Capture the cell that displays the provided text and extract its [X, Y] central coordinate. 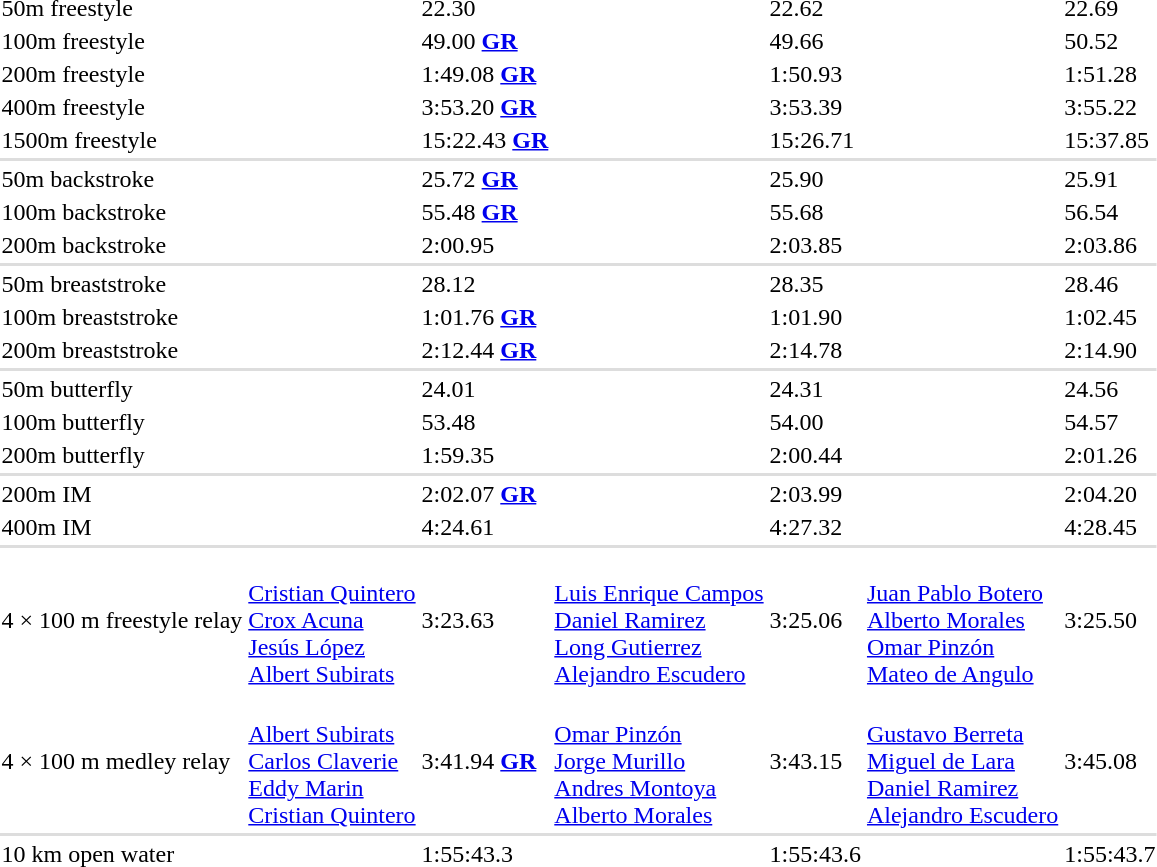
100m freestyle [122, 41]
200m butterfly [122, 455]
54.00 [815, 422]
50m backstroke [122, 179]
25.91 [1110, 179]
3:55.22 [1110, 107]
3:53.39 [815, 107]
54.57 [1110, 422]
3:43.15 [815, 761]
55.48 GR [485, 212]
49.00 GR [485, 41]
200m backstroke [122, 245]
28.46 [1110, 284]
2:03.85 [815, 245]
200m breaststroke [122, 350]
Gustavo BerretaMiguel de LaraDaniel RamirezAlejandro Escudero [962, 761]
1500m freestyle [122, 140]
1:02.45 [1110, 317]
50m breaststroke [122, 284]
100m butterfly [122, 422]
53.48 [485, 422]
Cristian QuinteroCrox AcunaJesús LópezAlbert Subirats [332, 620]
24.56 [1110, 389]
100m backstroke [122, 212]
24.01 [485, 389]
25.90 [815, 179]
400m freestyle [122, 107]
1:49.08 GR [485, 74]
200m freestyle [122, 74]
4 × 100 m medley relay [122, 761]
1:01.76 GR [485, 317]
50.52 [1110, 41]
28.12 [485, 284]
2:00.95 [485, 245]
15:37.85 [1110, 140]
3:25.06 [815, 620]
2:12.44 GR [485, 350]
1:51.28 [1110, 74]
Omar PinzónJorge MurilloAndres MontoyaAlberto Morales [659, 761]
2:00.44 [815, 455]
400m IM [122, 527]
2:03.99 [815, 494]
2:03.86 [1110, 245]
2:14.78 [815, 350]
1:50.93 [815, 74]
49.66 [815, 41]
3:41.94 GR [485, 761]
4:27.32 [815, 527]
4 × 100 m freestyle relay [122, 620]
2:02.07 GR [485, 494]
56.54 [1110, 212]
15:26.71 [815, 140]
Luis Enrique CamposDaniel RamirezLong GutierrezAlejandro Escudero [659, 620]
2:04.20 [1110, 494]
4:28.45 [1110, 527]
24.31 [815, 389]
200m IM [122, 494]
3:45.08 [1110, 761]
55.68 [815, 212]
25.72 GR [485, 179]
Albert SubiratsCarlos ClaverieEddy MarinCristian Quintero [332, 761]
2:14.90 [1110, 350]
1:01.90 [815, 317]
100m breaststroke [122, 317]
1:59.35 [485, 455]
50m butterfly [122, 389]
15:22.43 GR [485, 140]
Juan Pablo BoteroAlberto MoralesOmar PinzónMateo de Angulo [962, 620]
3:25.50 [1110, 620]
2:01.26 [1110, 455]
28.35 [815, 284]
3:23.63 [485, 620]
4:24.61 [485, 527]
3:53.20 GR [485, 107]
